For the text-containing cell, return its midpoint in (x, y) coordinate format. 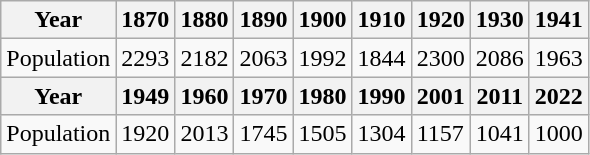
2022 (558, 96)
2182 (204, 58)
1505 (322, 134)
1980 (322, 96)
1870 (146, 20)
1960 (204, 96)
2013 (204, 134)
1930 (500, 20)
1941 (558, 20)
2063 (264, 58)
1304 (382, 134)
1844 (382, 58)
2011 (500, 96)
2086 (500, 58)
2300 (440, 58)
1970 (264, 96)
1992 (322, 58)
1890 (264, 20)
2001 (440, 96)
1745 (264, 134)
1949 (146, 96)
1900 (322, 20)
1910 (382, 20)
1880 (204, 20)
1041 (500, 134)
1990 (382, 96)
1963 (558, 58)
1000 (558, 134)
2293 (146, 58)
1157 (440, 134)
